Output the [X, Y] coordinate of the center of the cell containing the given text.  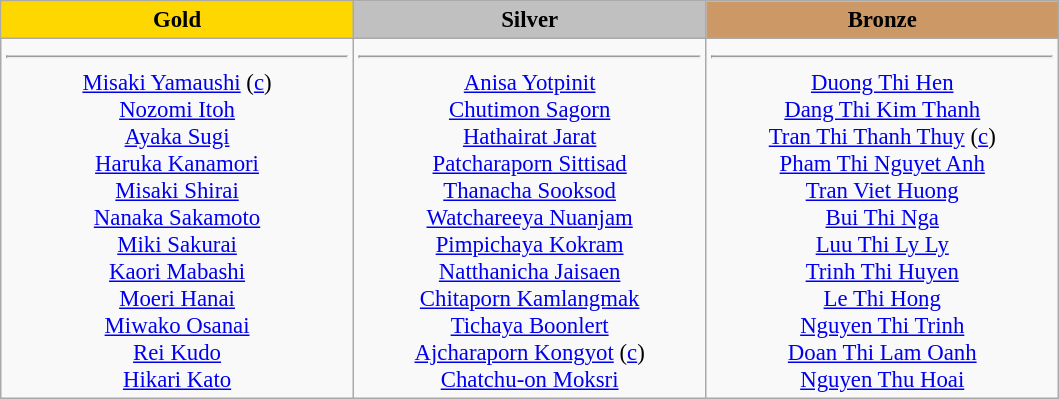
Gold [178, 20]
Silver [530, 20]
Bronze [882, 20]
